Identify which cell holds the provided text, then report its (X, Y) central coordinate. 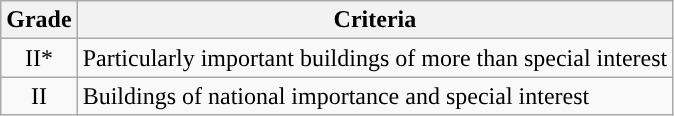
Grade (39, 20)
Criteria (375, 20)
II (39, 96)
II* (39, 58)
Particularly important buildings of more than special interest (375, 58)
Buildings of national importance and special interest (375, 96)
